Search for the cell housing the specified text and yield its (X, Y) center coordinate. 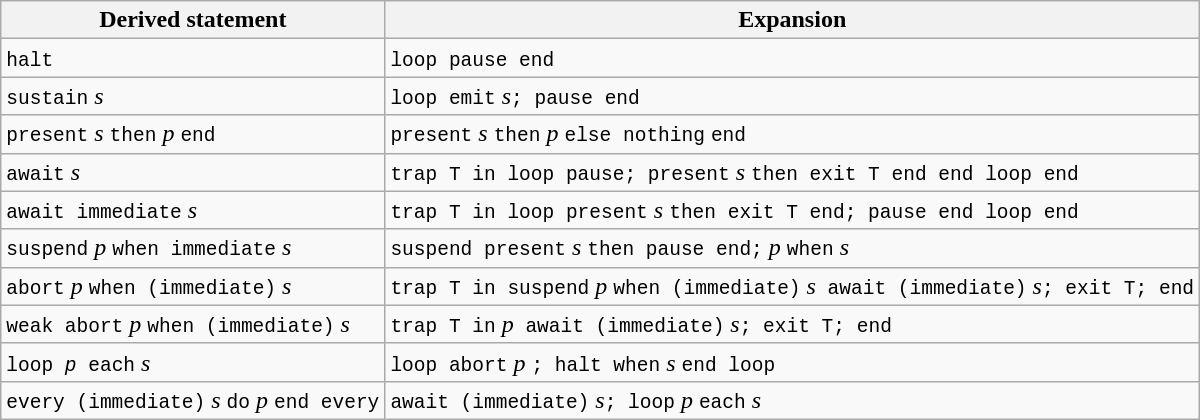
await immediate s (193, 210)
halt (193, 58)
loop pause end (792, 58)
weak abort p when (immediate) s (193, 324)
present s then p else nothing end (792, 134)
loop p each s (193, 362)
trap T in p await (immediate) s; exit T; end (792, 324)
abort p when (immediate) s (193, 286)
trap T in loop pause; present s then exit T end end loop end (792, 172)
Derived statement (193, 20)
loop emit s; pause end (792, 96)
present s then p end (193, 134)
trap T in suspend p when (immediate) s await (immediate) s; exit T; end (792, 286)
suspend p when immediate s (193, 248)
await s (193, 172)
loop abort p ; halt when s end loop (792, 362)
sustain s (193, 96)
trap T in loop present s then exit T end; pause end loop end (792, 210)
suspend present s then pause end; p when s (792, 248)
every (immediate) s do p end every (193, 400)
await (immediate) s; loop p each s (792, 400)
Expansion (792, 20)
